Identify which cell holds the provided text, then report its (x, y) central coordinate. 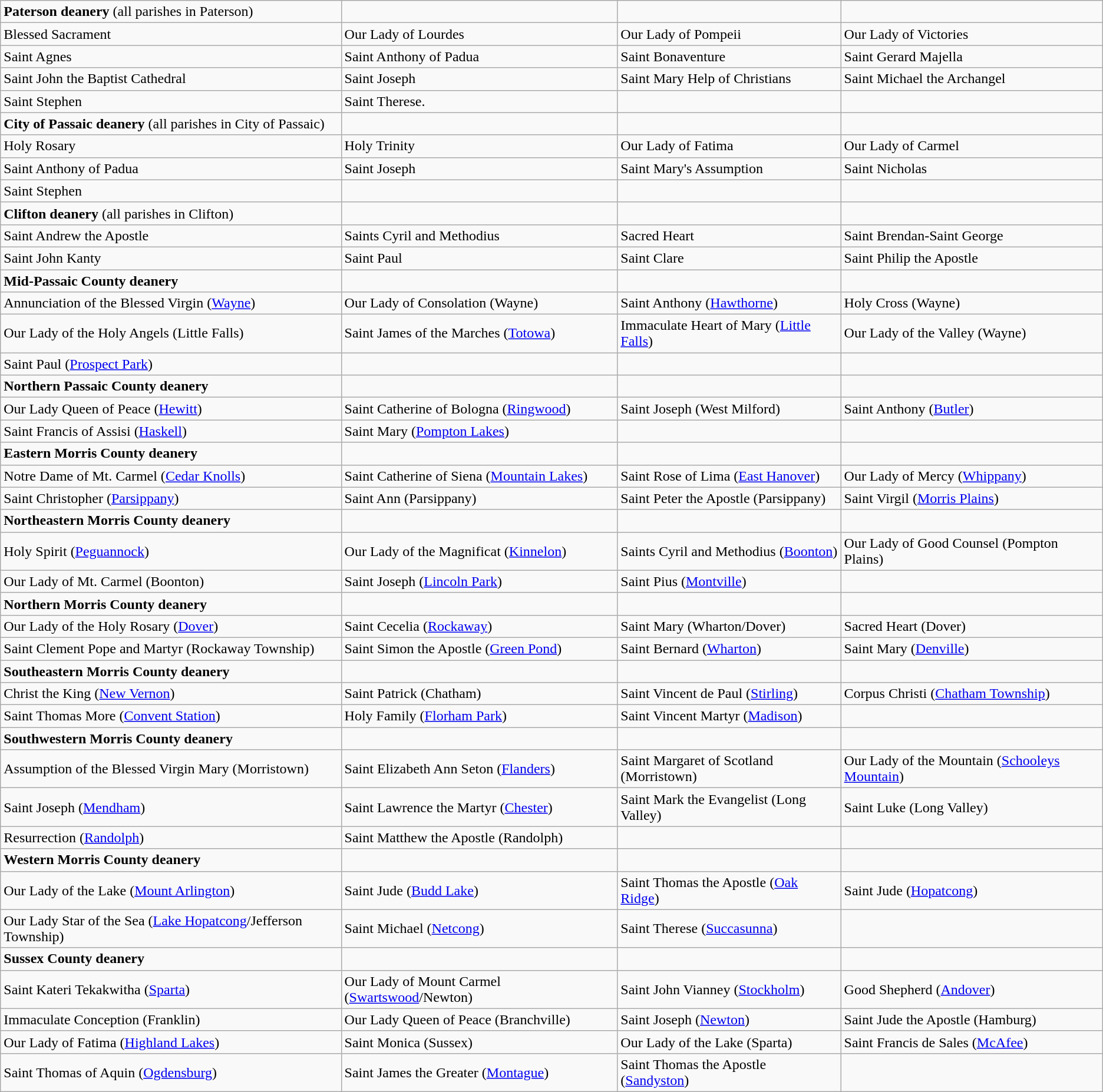
Sacred Heart (729, 236)
Saint Michael the Archangel (972, 79)
Northern Morris County deanery (171, 604)
Immaculate Conception (Franklin) (171, 1020)
Saint Joseph (Newton) (729, 1020)
Our Lady Star of the Sea (Lake Hopatcong/Jefferson Township) (171, 928)
Saint Thomas the Apostle (Sandyston) (729, 1072)
Saint Agnes (171, 57)
Saint Joseph (Mendham) (171, 807)
Saint Mary Help of Christians (729, 79)
Immaculate Heart of Mary (Little Falls) (729, 333)
Saint Gerard Majella (972, 57)
Saint Michael (Netcong) (480, 928)
Saint Thomas of Aquin (Ogdensburg) (171, 1072)
Mid-Passaic County deanery (171, 281)
Saint Paul (Prospect Park) (171, 364)
Saint Virgil (Morris Plains) (972, 498)
Christ the King (New Vernon) (171, 694)
Saint Mark the Evangelist (Long Valley) (729, 807)
Saint Andrew the Apostle (171, 236)
Saint James of the Marches (Totowa) (480, 333)
Good Shepherd (Andover) (972, 990)
Saint Clare (729, 258)
Saint Philip the Apostle (972, 258)
Saint Vincent Martyr (Madison) (729, 716)
Saint John Kanty (171, 258)
Southwestern Morris County deanery (171, 739)
Saint Paul (480, 258)
City of Passaic deanery (all parishes in City of Passaic) (171, 124)
Our Lady of Good Counsel (Pompton Plains) (972, 551)
Saint Catherine of Bologna (Ringwood) (480, 409)
Holy Family (Florham Park) (480, 716)
Our Lady of Fatima (Highland Lakes) (171, 1042)
Eastern Morris County deanery (171, 454)
Our Lady of Fatima (729, 146)
Our Lady of the Lake (Sparta) (729, 1042)
Saints Cyril and Methodius (Boonton) (729, 551)
Saint Christopher (Parsippany) (171, 498)
Saint John Vianney (Stockholm) (729, 990)
Northern Passaic County deanery (171, 386)
Resurrection (Randolph) (171, 838)
Our Lady of Mt. Carmel (Boonton) (171, 581)
Saint Brendan-Saint George (972, 236)
Saint Jude the Apostle (Hamburg) (972, 1020)
Saints Cyril and Methodius (480, 236)
Our Lady Queen of Peace (Branchville) (480, 1020)
Saint Rose of Lima (East Hanover) (729, 476)
Sussex County deanery (171, 959)
Our Lady of the Valley (Wayne) (972, 333)
Saint Anthony (Hawthorne) (729, 303)
Saint Therese. (480, 101)
Saint Thomas More (Convent Station) (171, 716)
Saint Nicholas (972, 168)
Saint Francis of Assisi (Haskell) (171, 431)
Saint Luke (Long Valley) (972, 807)
Saint Pius (Montville) (729, 581)
Saint Ann (Parsippany) (480, 498)
Our Lady of the Holy Rosary (Dover) (171, 626)
Our Lady of the Mountain (Schooleys Mountain) (972, 769)
Saint John the Baptist Cathedral (171, 79)
Our Lady of the Magnificat (Kinnelon) (480, 551)
Northeastern Morris County deanery (171, 521)
Southeastern Morris County deanery (171, 671)
Annunciation of the Blessed Virgin (Wayne) (171, 303)
Holy Cross (Wayne) (972, 303)
Paterson deanery (all parishes in Paterson) (171, 12)
Saint Joseph (Lincoln Park) (480, 581)
Our Lady of Pompeii (729, 34)
Our Lady Queen of Peace (Hewitt) (171, 409)
Saint Vincent de Paul (Stirling) (729, 694)
Our Lady of Lourdes (480, 34)
Saint Joseph (West Milford) (729, 409)
Saint Mary (Pompton Lakes) (480, 431)
Saint Therese (Succasunna) (729, 928)
Saint Elizabeth Ann Seton (Flanders) (480, 769)
Our Lady of Victories (972, 34)
Our Lady of Mercy (Whippany) (972, 476)
Saint Mary (Wharton/Dover) (729, 626)
Saint James the Greater (Montague) (480, 1072)
Saint Anthony (Butler) (972, 409)
Our Lady of the Holy Angels (Little Falls) (171, 333)
Saint Kateri Tekakwitha (Sparta) (171, 990)
Saint Cecelia (Rockaway) (480, 626)
Saint Mary's Assumption (729, 168)
Our Lady of Carmel (972, 146)
Western Morris County deanery (171, 860)
Saint Jude (Hopatcong) (972, 891)
Saint Simon the Apostle (Green Pond) (480, 648)
Clifton deanery (all parishes in Clifton) (171, 213)
Saint Monica (Sussex) (480, 1042)
Blessed Sacrament (171, 34)
Saint Mary (Denville) (972, 648)
Saint Lawrence the Martyr (Chester) (480, 807)
Saint Margaret of Scotland (Morristown) (729, 769)
Holy Trinity (480, 146)
Saint Matthew the Apostle (Randolph) (480, 838)
Saint Bonaventure (729, 57)
Saint Peter the Apostle (Parsippany) (729, 498)
Our Lady of Mount Carmel (Swartswood/Newton) (480, 990)
Assumption of the Blessed Virgin Mary (Morristown) (171, 769)
Saint Bernard (Wharton) (729, 648)
Corpus Christi (Chatham Township) (972, 694)
Saint Francis de Sales (McAfee) (972, 1042)
Holy Rosary (171, 146)
Sacred Heart (Dover) (972, 626)
Saint Jude (Budd Lake) (480, 891)
Saint Thomas the Apostle (Oak Ridge) (729, 891)
Notre Dame of Mt. Carmel (Cedar Knolls) (171, 476)
Saint Catherine of Siena (Mountain Lakes) (480, 476)
Saint Patrick (Chatham) (480, 694)
Holy Spirit (Peguannock) (171, 551)
Our Lady of Consolation (Wayne) (480, 303)
Our Lady of the Lake (Mount Arlington) (171, 891)
Saint Clement Pope and Martyr (Rockaway Township) (171, 648)
